Locate the cell with the specified text and output its [X, Y] center coordinate. 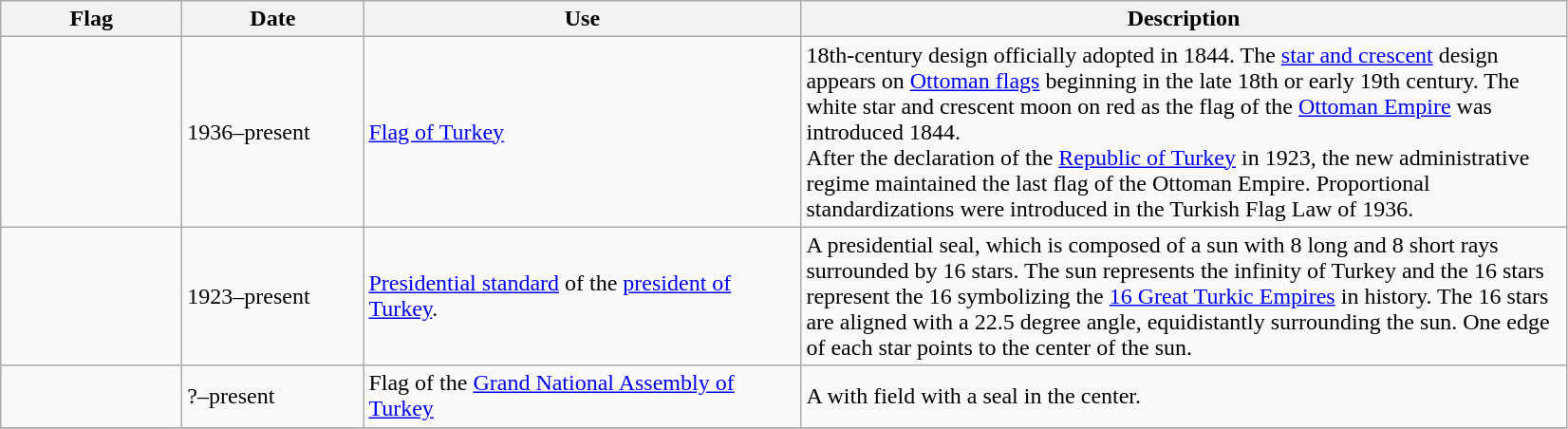
Date [273, 19]
1923–present [273, 296]
Flag of Turkey [583, 132]
Flag [91, 19]
Flag of the Grand National Assembly of Turkey [583, 397]
Description [1184, 19]
A with field with a seal in the center. [1184, 397]
Use [583, 19]
Presidential standard of the president of Turkey. [583, 296]
?–present [273, 397]
1936–present [273, 132]
